Determine the (X, Y) coordinate at the center of the cell enclosing the given text.  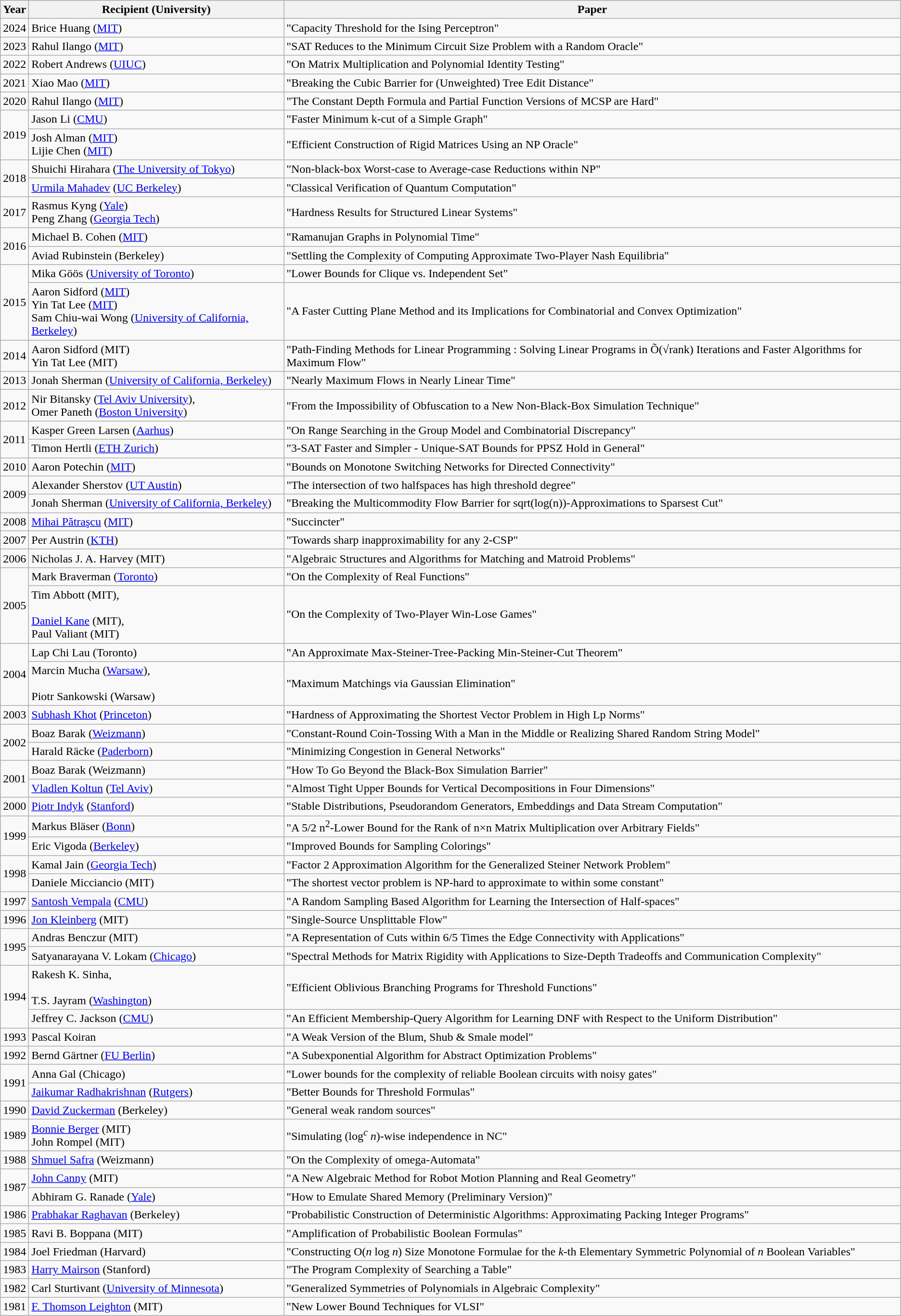
"A Subexponential Algorithm for Abstract Optimization Problems" (592, 1055)
"Classical Verification of Quantum Computation" (592, 187)
Mihai Pătraşcu (MIT) (156, 522)
1995 (14, 947)
"3-SAT Faster and Simpler - Unique-SAT Bounds for PPSZ Hold in General" (592, 448)
"Lower bounds for the complexity of reliable Boolean circuits with noisy gates" (592, 1073)
"A Faster Cutting Plane Method and its Implications for Combinatorial and Convex Optimization" (592, 312)
John Canny (MIT) (156, 1178)
1992 (14, 1055)
Brice Huang (MIT) (156, 28)
"Spectral Methods for Matrix Rigidity with Applications to Size-Depth Tradeoffs and Communication Complexity" (592, 956)
"A New Algebraic Method for Robot Motion Planning and Real Geometry" (592, 1178)
F. Thomson Leighton (MIT) (156, 1306)
Rakesh K. Sinha, T.S. Jayram (Washington) (156, 987)
Kamal Jain (Georgia Tech) (156, 865)
2013 (14, 381)
Santosh Vempala (CMU) (156, 901)
"An Efficient Membership-Query Algorithm for Learning DNF with Respect to the Uniform Distribution" (592, 1019)
2011 (14, 439)
Jason Li (CMU) (156, 119)
Xiao Mao (MIT) (156, 83)
2006 (14, 558)
Kasper Green Larsen (Aarhus) (156, 430)
2024 (14, 28)
"Stable Distributions, Pseudorandom Generators, Embeddings and Data Stream Computation" (592, 806)
2005 (14, 605)
"Generalized Symmetries of Polynomials in Algebraic Complexity" (592, 1288)
2015 (14, 302)
Abhiram G. Ranade (Yale) (156, 1197)
Jon Kleinberg (MIT) (156, 920)
Nir Bitansky (Tel Aviv University),Omer Paneth (Boston University) (156, 405)
"On the Complexity of omega-Automata" (592, 1160)
Jaikumar Radhakrishnan (Rutgers) (156, 1092)
Aaron Potechin (MIT) (156, 467)
2004 (14, 674)
Joel Friedman (Harvard) (156, 1252)
"The Program Complexity of Searching a Table" (592, 1270)
"From the Impossibility of Obfuscation to a New Non-Black-Box Simulation Technique" (592, 405)
"Factor 2 Approximation Algorithm for the Generalized Steiner Network Problem" (592, 865)
"A Representation of Cuts within 6/5 Times the Edge Connectivity with Applications" (592, 938)
1994 (14, 997)
"Efficient Construction of Rigid Matrices Using an NP Oracle" (592, 144)
Robert Andrews (UIUC) (156, 64)
Mika Göös (University of Toronto) (156, 274)
Markus Bläser (Bonn) (156, 827)
"Algebraic Structures and Algorithms for Matching and Matroid Problems" (592, 558)
"Ramanujan Graphs in Polynomial Time" (592, 237)
Prabhakar Raghavan (Berkeley) (156, 1215)
"Non-black-box Worst-case to Average-case Reductions within NP" (592, 169)
2018 (14, 178)
"Path-Finding Methods for Linear Programming : Solving Linear Programs in Õ(√rank) Iterations and Faster Algorithms for Maximum Flow" (592, 356)
"New Lower Bound Techniques for VLSI" (592, 1306)
"Capacity Threshold for the Ising Perceptron" (592, 28)
Tim Abbott (MIT),Daniel Kane (MIT), Paul Valiant (MIT) (156, 614)
2017 (14, 212)
2008 (14, 522)
1984 (14, 1252)
Harry Mairson (Stanford) (156, 1270)
2023 (14, 46)
Alexander Sherstov (UT Austin) (156, 485)
1996 (14, 920)
"How to Emulate Shared Memory (Preliminary Version)" (592, 1197)
Year (14, 10)
Ravi B. Boppana (MIT) (156, 1233)
"Hardness of Approximating the Shortest Vector Problem in High Lp Norms" (592, 715)
1985 (14, 1233)
Aviad Rubinstein (Berkeley) (156, 256)
1997 (14, 901)
1993 (14, 1037)
1991 (14, 1083)
"Breaking the Cubic Barrier for (Unweighted) Tree Edit Distance" (592, 83)
2010 (14, 467)
"On Range Searching in the Group Model and Combinatorial Discrepancy" (592, 430)
1999 (14, 835)
Anna Gal (Chicago) (156, 1073)
"Constant-Round Coin-Tossing With a Man in the Middle or Realizing Shared Random String Model" (592, 733)
1988 (14, 1160)
"Minimizing Congestion in General Networks" (592, 752)
1987 (14, 1188)
"Efficient Oblivious Branching Programs for Threshold Functions" (592, 987)
2012 (14, 405)
"Simulating (logc n)-wise independence in NC" (592, 1135)
"Breaking the Multicommodity Flow Barrier for sqrt(log(n))-Approximations to Sparsest Cut" (592, 503)
"Towards sharp inapproximability for any 2-CSP" (592, 540)
"Bounds on Monotone Switching Networks for Directed Connectivity" (592, 467)
Daniele Micciancio (MIT) (156, 883)
1998 (14, 874)
Marcin Mucha (Warsaw),Piotr Sankowski (Warsaw) (156, 684)
"On the Complexity of Two-Player Win-Lose Games" (592, 614)
Nicholas J. A. Harvey (MIT) (156, 558)
"Improved Bounds for Sampling Colorings" (592, 846)
Josh Alman (MIT) Lijie Chen (MIT) (156, 144)
2003 (14, 715)
Jeffrey C. Jackson (CMU) (156, 1019)
"The intersection of two halfspaces has high threshold degree" (592, 485)
"SAT Reduces to the Minimum Circuit Size Problem with a Random Oracle" (592, 46)
"An Approximate Max-Steiner-Tree-Packing Min-Steiner-Cut Theorem" (592, 652)
Mark Braverman (Toronto) (156, 576)
Bernd Gärtner (FU Berlin) (156, 1055)
1989 (14, 1135)
Andras Benczur (MIT) (156, 938)
Timon Hertli (ETH Zurich) (156, 448)
"Succincter" (592, 522)
2020 (14, 101)
Piotr Indyk (Stanford) (156, 806)
Per Austrin (KTH) (156, 540)
1990 (14, 1110)
Vladlen Koltun (Tel Aviv) (156, 788)
"Amplification of Probabilistic Boolean Formulas" (592, 1233)
1986 (14, 1215)
Shuichi Hirahara (The University of Tokyo) (156, 169)
"On the Complexity of Real Functions" (592, 576)
"Maximum Matchings via Gaussian Elimination" (592, 684)
"A 5/2 n2-Lower Bound for the Rank of n×n Matrix Multiplication over Arbitrary Fields" (592, 827)
"Nearly Maximum Flows in Nearly Linear Time" (592, 381)
"Hardness Results for Structured Linear Systems" (592, 212)
"A Random Sampling Based Algorithm for Learning the Intersection of Half-spaces" (592, 901)
"The shortest vector problem is NP-hard to approximate to within some constant" (592, 883)
Carl Sturtivant (University of Minnesota) (156, 1288)
Rasmus Kyng (Yale) Peng Zhang (Georgia Tech) (156, 212)
"Lower Bounds for Clique vs. Independent Set" (592, 274)
Satyanarayana V. Lokam (Chicago) (156, 956)
Subhash Khot (Princeton) (156, 715)
1981 (14, 1306)
Aaron Sidford (MIT)Yin Tat Lee (MIT) (156, 356)
Paper (592, 10)
David Zuckerman (Berkeley) (156, 1110)
Bonnie Berger (MIT)John Rompel (MIT) (156, 1135)
"Better Bounds for Threshold Formulas" (592, 1092)
"Constructing O(n log n) Size Monotone Formulae for the k-th Elementary Symmetric Polynomial of n Boolean Variables" (592, 1252)
"The Constant Depth Formula and Partial Function Versions of MCSP are Hard" (592, 101)
Michael B. Cohen (MIT) (156, 237)
Aaron Sidford (MIT)Yin Tat Lee (MIT)Sam Chiu-wai Wong (University of California, Berkeley) (156, 312)
1982 (14, 1288)
2001 (14, 779)
2022 (14, 64)
"Faster Minimum k-cut of a Simple Graph" (592, 119)
Eric Vigoda (Berkeley) (156, 846)
2009 (14, 494)
2002 (14, 742)
Recipient (University) (156, 10)
"General weak random sources" (592, 1110)
"A Weak Version of the Blum, Shub & Smale model" (592, 1037)
"On Matrix Multiplication and Polynomial Identity Testing" (592, 64)
Urmila Mahadev (UC Berkeley) (156, 187)
Lap Chi Lau (Toronto) (156, 652)
2014 (14, 356)
"Single-Source Unsplittable Flow" (592, 920)
"How To Go Beyond the Black-Box Simulation Barrier" (592, 770)
Harald Räcke (Paderborn) (156, 752)
Pascal Koiran (156, 1037)
Shmuel Safra (Weizmann) (156, 1160)
1983 (14, 1270)
2019 (14, 135)
2007 (14, 540)
2021 (14, 83)
"Almost Tight Upper Bounds for Vertical Decompositions in Four Dimensions" (592, 788)
2016 (14, 246)
"Probabilistic Construction of Deterministic Algorithms: Approximating Packing Integer Programs" (592, 1215)
2000 (14, 806)
"Settling the Complexity of Computing Approximate Two-Player Nash Equilibria" (592, 256)
